Pinpoint the cell where the given text exists, returning its [x, y] midpoint coordinate. 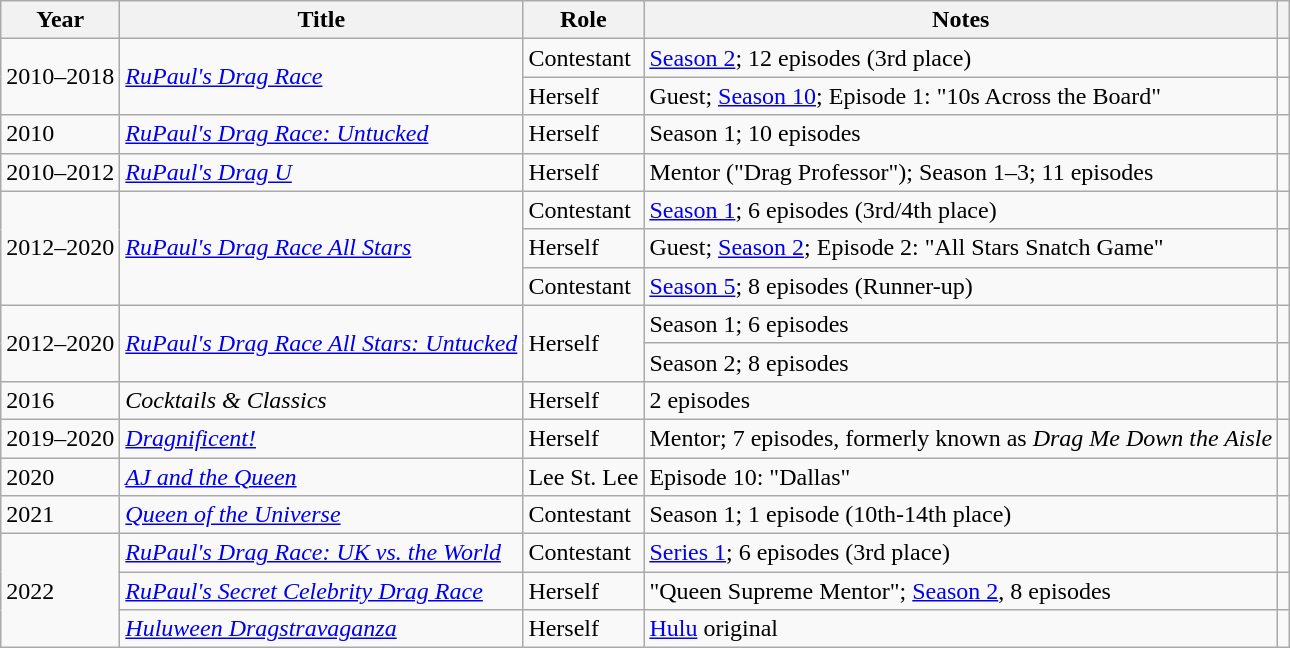
Dragnificent! [322, 438]
RuPaul's Drag Race: Untucked [322, 134]
RuPaul's Drag U [322, 172]
Hulu original [961, 629]
Mentor; 7 episodes, formerly known as Drag Me Down the Aisle [961, 438]
AJ and the Queen [322, 477]
Mentor ("Drag Professor"); Season 1–3; 11 episodes [961, 172]
Guest; Season 10; Episode 1: "10s Across the Board" [961, 96]
Huluween Dragstravaganza [322, 629]
Season 1; 6 episodes (3rd/4th place) [961, 210]
2022 [60, 591]
RuPaul's Drag Race All Stars: Untucked [322, 343]
2016 [60, 400]
2021 [60, 515]
2 episodes [961, 400]
Season 5; 8 episodes (Runner-up) [961, 286]
Notes [961, 20]
2019–2020 [60, 438]
Guest; Season 2; Episode 2: "All Stars Snatch Game" [961, 248]
Season 1; 1 episode (10th-14th place) [961, 515]
Season 1; 10 episodes [961, 134]
2010 [60, 134]
"Queen Supreme Mentor"; Season 2, 8 episodes [961, 591]
RuPaul's Secret Celebrity Drag Race [322, 591]
Episode 10: "Dallas" [961, 477]
Cocktails & Classics [322, 400]
Lee St. Lee [584, 477]
Title [322, 20]
Season 2; 12 episodes (3rd place) [961, 58]
RuPaul's Drag Race All Stars [322, 248]
Season 1; 6 episodes [961, 324]
Series 1; 6 episodes (3rd place) [961, 553]
Year [60, 20]
2010–2018 [60, 77]
Season 2; 8 episodes [961, 362]
RuPaul's Drag Race: UK vs. the World [322, 553]
Role [584, 20]
Queen of the Universe [322, 515]
RuPaul's Drag Race [322, 77]
2010–2012 [60, 172]
2020 [60, 477]
